Detect which cell encompasses the target text, then output its (X, Y) center coordinate. 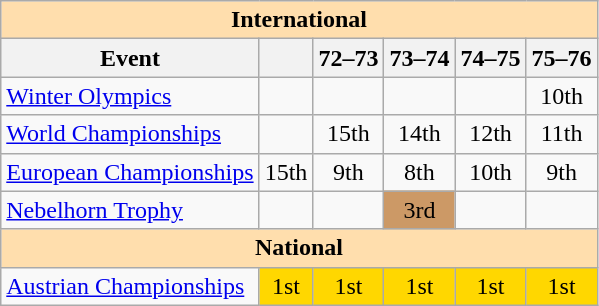
Nebelhorn Trophy (130, 210)
Austrian Championships (130, 286)
Winter Olympics (130, 96)
73–74 (420, 58)
14th (420, 134)
International (299, 20)
8th (420, 172)
National (299, 248)
75–76 (562, 58)
World Championships (130, 134)
12th (490, 134)
72–73 (348, 58)
European Championships (130, 172)
74–75 (490, 58)
11th (562, 134)
3rd (420, 210)
Event (130, 58)
